From the cell containing the given text, extract its center point as (x, y) coordinate. 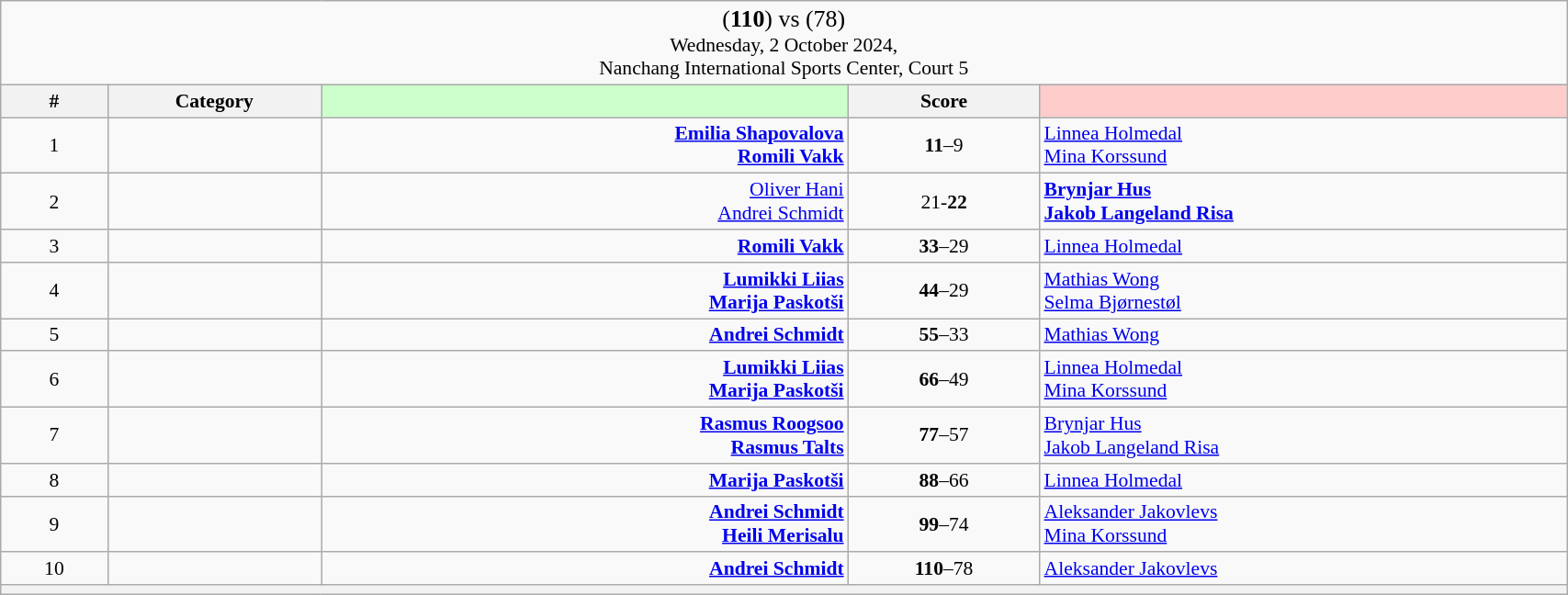
Mathias Wong Selma Bjørnestøl (1303, 290)
55–33 (944, 335)
Score (944, 101)
110–78 (944, 569)
21-22 (944, 202)
Andrei Schmidt Heili Merisalu (585, 523)
77–57 (944, 435)
10 (54, 569)
Mathias Wong (1303, 335)
# (54, 101)
6 (54, 380)
Aleksander Jakovlevs Mina Korssund (1303, 523)
5 (54, 335)
(110) vs (78)Wednesday, 2 October 2024, Nanchang International Sports Center, Court 5 (784, 42)
8 (54, 480)
2 (54, 202)
3 (54, 246)
99–74 (944, 523)
Rasmus Roogsoo Rasmus Talts (585, 435)
Romili Vakk (585, 246)
88–66 (944, 480)
Marija Paskotši (585, 480)
7 (54, 435)
44–29 (944, 290)
33–29 (944, 246)
9 (54, 523)
Oliver Hani Andrei Schmidt (585, 202)
11–9 (944, 145)
Category (215, 101)
Emilia Shapovalova Romili Vakk (585, 145)
1 (54, 145)
4 (54, 290)
66–49 (944, 380)
Aleksander Jakovlevs (1303, 569)
